Provide the [X, Y] coordinate of the cell's center where the given text is located.  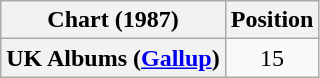
Chart (1987) [113, 20]
15 [272, 58]
UK Albums (Gallup) [113, 58]
Position [272, 20]
